For the text-containing cell, return its midpoint in (X, Y) coordinate format. 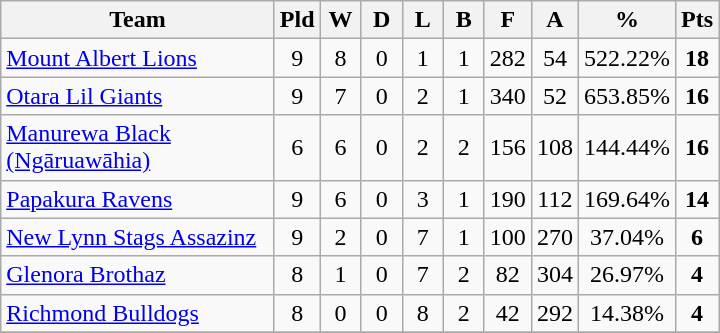
Glenora Brothaz (138, 275)
L (422, 20)
D (382, 20)
Team (138, 20)
37.04% (626, 237)
14 (696, 199)
82 (508, 275)
54 (554, 58)
Pts (696, 20)
F (508, 20)
52 (554, 96)
112 (554, 199)
522.22% (626, 58)
18 (696, 58)
Richmond Bulldogs (138, 313)
Manurewa Black (Ngāruawāhia) (138, 148)
304 (554, 275)
292 (554, 313)
270 (554, 237)
26.97% (626, 275)
3 (422, 199)
108 (554, 148)
% (626, 20)
Otara Lil Giants (138, 96)
156 (508, 148)
Papakura Ravens (138, 199)
169.64% (626, 199)
Pld (297, 20)
New Lynn Stags Assazinz (138, 237)
B (464, 20)
Mount Albert Lions (138, 58)
190 (508, 199)
A (554, 20)
W (340, 20)
100 (508, 237)
340 (508, 96)
14.38% (626, 313)
282 (508, 58)
653.85% (626, 96)
42 (508, 313)
144.44% (626, 148)
